Return the [X, Y] coordinate for the center point of the cell that contains the specified text.  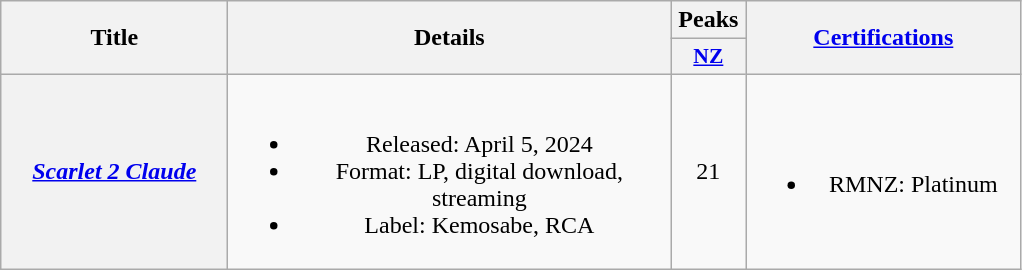
21 [708, 171]
Title [114, 38]
Scarlet 2 Claude [114, 171]
Released: April 5, 2024Format: LP, digital download, streamingLabel: Kemosabe, RCA [450, 171]
Details [450, 38]
NZ [708, 57]
RMNZ: Platinum [884, 171]
Certifications [884, 38]
Peaks [708, 20]
